Locate the cell with the specified text and output its (x, y) center coordinate. 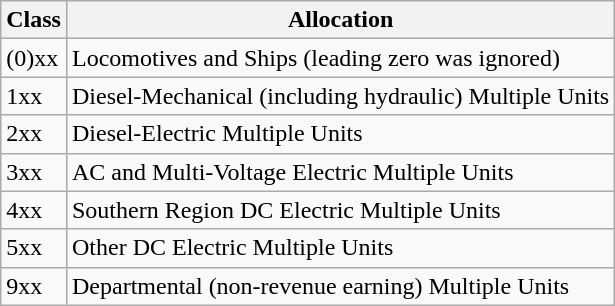
AC and Multi-Voltage Electric Multiple Units (340, 172)
Diesel-Electric Multiple Units (340, 134)
Southern Region DC Electric Multiple Units (340, 210)
2xx (34, 134)
4xx (34, 210)
Allocation (340, 20)
Class (34, 20)
(0)xx (34, 58)
Departmental (non-revenue earning) Multiple Units (340, 286)
Other DC Electric Multiple Units (340, 248)
9xx (34, 286)
Diesel-Mechanical (including hydraulic) Multiple Units (340, 96)
1xx (34, 96)
Locomotives and Ships (leading zero was ignored) (340, 58)
3xx (34, 172)
5xx (34, 248)
